Extract the [x, y] coordinate from the center of the cell holding the provided text.  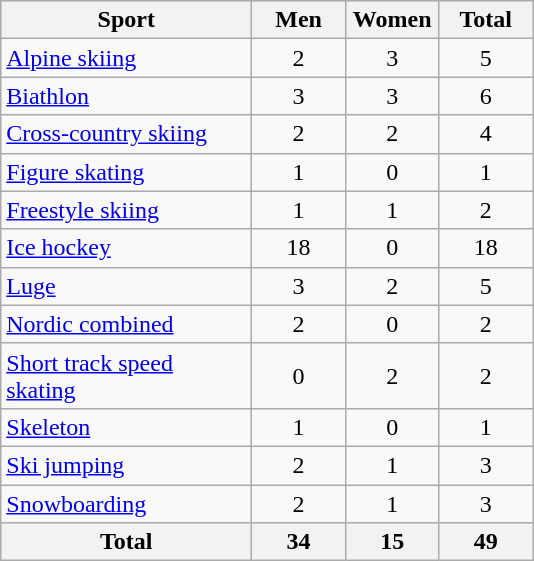
Nordic combined [126, 324]
Alpine skiing [126, 58]
4 [486, 134]
6 [486, 96]
Women [392, 20]
49 [486, 542]
Figure skating [126, 172]
Freestyle skiing [126, 210]
Luge [126, 286]
Biathlon [126, 96]
Ski jumping [126, 465]
Short track speed skating [126, 376]
Cross-country skiing [126, 134]
Sport [126, 20]
34 [299, 542]
Snowboarding [126, 503]
Ice hockey [126, 248]
Skeleton [126, 427]
Men [299, 20]
15 [392, 542]
